Output the (X, Y) coordinate of the center of the cell containing the given text.  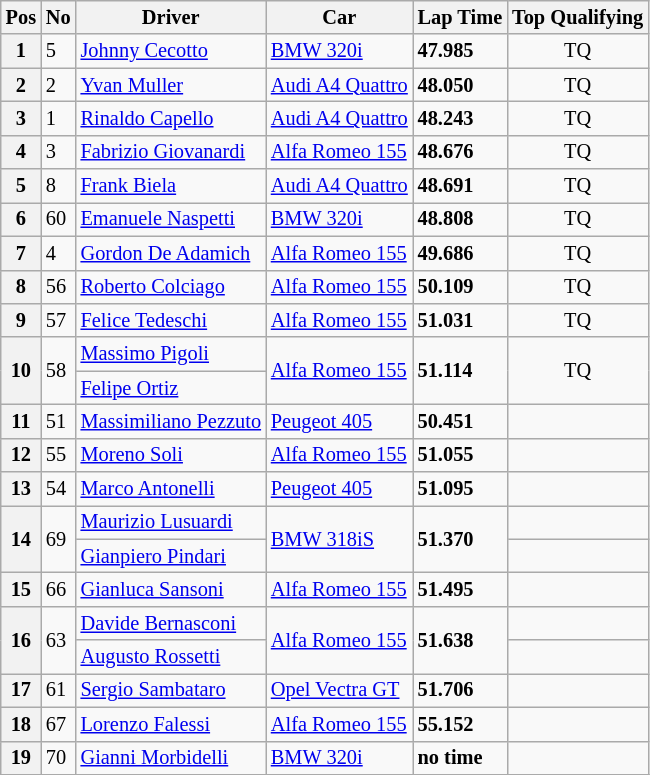
Felice Tedeschi (171, 320)
50.109 (460, 287)
Maurizio Lusuardi (171, 522)
49.686 (460, 253)
Johnny Cecotto (171, 51)
55 (58, 455)
13 (21, 489)
51.114 (460, 370)
no time (460, 758)
Pos (21, 17)
Car (340, 17)
55.152 (460, 724)
6 (21, 219)
54 (58, 489)
10 (21, 370)
51.495 (460, 589)
Sergio Sambataro (171, 690)
69 (58, 538)
70 (58, 758)
Yvan Muller (171, 85)
Davide Bernasconi (171, 623)
14 (21, 538)
51.055 (460, 455)
Lap Time (460, 17)
67 (58, 724)
Gordon De Adamich (171, 253)
BMW 318iS (340, 538)
51.031 (460, 320)
51.638 (460, 640)
Marco Antonelli (171, 489)
Top Qualifying (578, 17)
Driver (171, 17)
9 (21, 320)
63 (58, 640)
Moreno Soli (171, 455)
11 (21, 421)
Emanuele Naspetti (171, 219)
66 (58, 589)
Gianluca Sansoni (171, 589)
51 (58, 421)
18 (21, 724)
47.985 (460, 51)
51.370 (460, 538)
56 (58, 287)
19 (21, 758)
15 (21, 589)
Lorenzo Falessi (171, 724)
61 (58, 690)
51.095 (460, 489)
48.243 (460, 118)
48.808 (460, 219)
Massimiliano Pezzuto (171, 421)
57 (58, 320)
Gianpiero Pindari (171, 556)
17 (21, 690)
50.451 (460, 421)
Fabrizio Giovanardi (171, 152)
48.676 (460, 152)
60 (58, 219)
Gianni Morbidelli (171, 758)
48.691 (460, 186)
51.706 (460, 690)
Frank Biela (171, 186)
58 (58, 370)
Augusto Rossetti (171, 657)
7 (21, 253)
48.050 (460, 85)
Massimo Pigoli (171, 354)
Opel Vectra GT (340, 690)
Roberto Colciago (171, 287)
No (58, 17)
12 (21, 455)
Felipe Ortiz (171, 388)
16 (21, 640)
Rinaldo Capello (171, 118)
